For the text-containing cell, return its midpoint in (x, y) coordinate format. 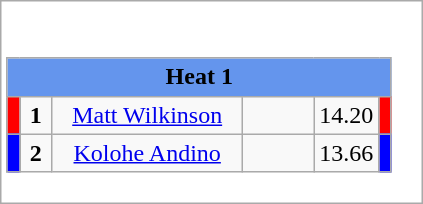
Kolohe Andino (148, 153)
Heat 1 (199, 77)
Heat 1 1 Matt Wilkinson 14.20 2 Kolohe Andino 13.66 (212, 102)
13.66 (346, 153)
2 (36, 153)
1 (36, 115)
14.20 (346, 115)
Matt Wilkinson (148, 115)
